Extract the [X, Y] coordinate from the center of the cell holding the provided text.  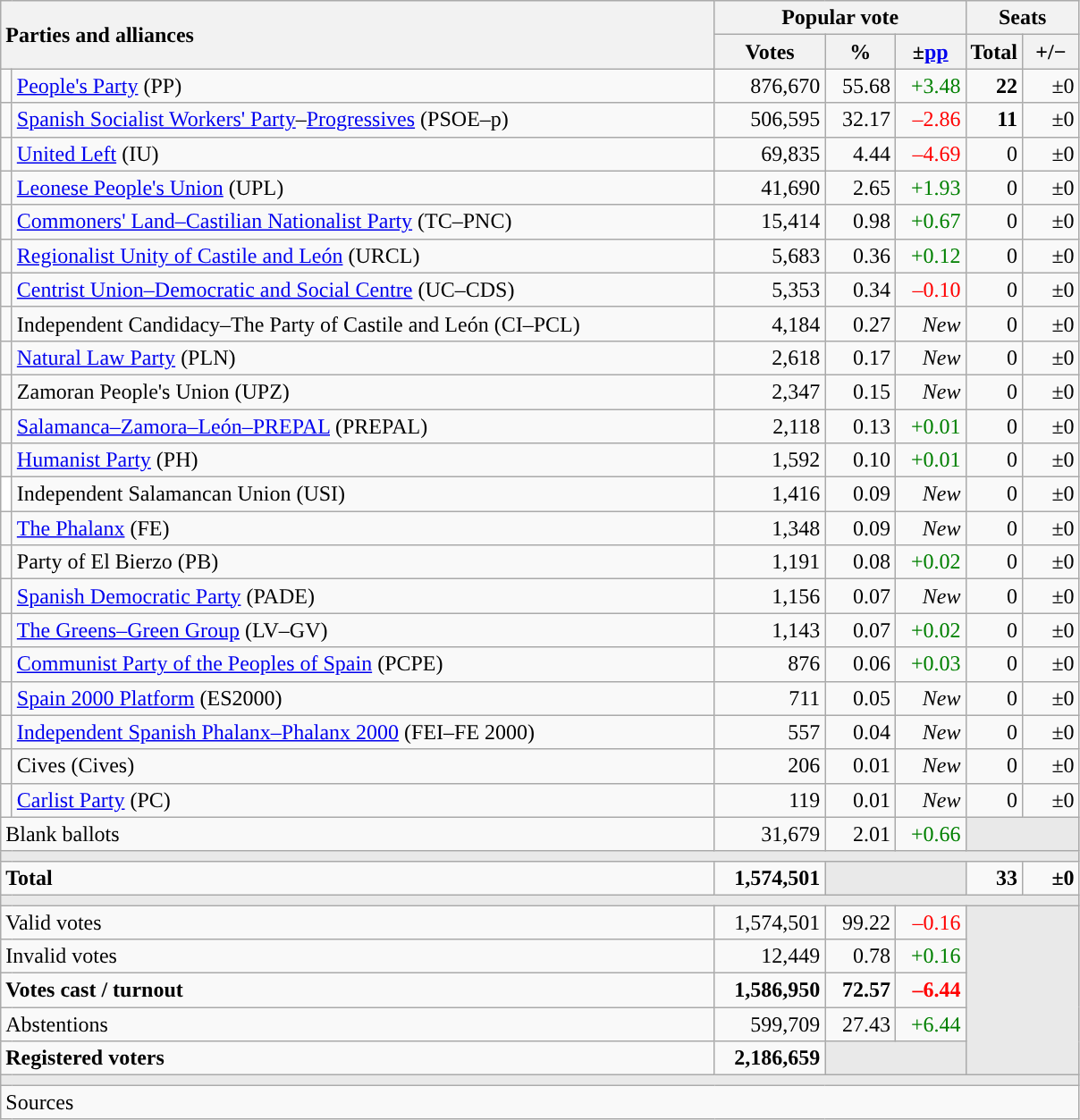
Abstentions [358, 1024]
+0.12 [930, 256]
Votes cast / turnout [358, 990]
Spanish Democratic Party (PADE) [363, 596]
United Left (IU) [363, 154]
0.27 [860, 324]
4,184 [770, 324]
Votes [770, 52]
0.08 [860, 562]
11 [994, 120]
Salamanca–Zamora–León–PREPAL (PREPAL) [363, 426]
31,679 [770, 834]
Registered voters [358, 1058]
–0.10 [930, 290]
The Greens–Green Group (LV–GV) [363, 630]
+0.67 [930, 222]
0.04 [860, 732]
+3.48 [930, 86]
+0.03 [930, 664]
599,709 [770, 1024]
People's Party (PP) [363, 86]
Communist Party of the Peoples of Spain (PCPE) [363, 664]
506,595 [770, 120]
55.68 [860, 86]
Cives (Cives) [363, 766]
41,690 [770, 188]
Valid votes [358, 922]
72.57 [860, 990]
1,586,950 [770, 990]
27.43 [860, 1024]
Parties and alliances [358, 35]
±pp [930, 52]
711 [770, 698]
2,618 [770, 358]
0.34 [860, 290]
+/− [1051, 52]
+6.44 [930, 1024]
+0.66 [930, 834]
Regionalist Unity of Castile and León (URCL) [363, 256]
–6.44 [930, 990]
5,353 [770, 290]
1,348 [770, 528]
Party of El Bierzo (PB) [363, 562]
1,143 [770, 630]
Carlist Party (PC) [363, 800]
The Phalanx (FE) [363, 528]
Zamoran People's Union (UPZ) [363, 392]
2,347 [770, 392]
+0.16 [930, 956]
1,191 [770, 562]
557 [770, 732]
Spanish Socialist Workers' Party–Progressives (PSOE–p) [363, 120]
Blank ballots [358, 834]
–2.86 [930, 120]
Centrist Union–Democratic and Social Centre (UC–CDS) [363, 290]
15,414 [770, 222]
69,835 [770, 154]
Natural Law Party (PLN) [363, 358]
Leonese People's Union (UPL) [363, 188]
Seats [1023, 18]
Commoners' Land–Castilian Nationalist Party (TC–PNC) [363, 222]
Invalid votes [358, 956]
0.78 [860, 956]
1,416 [770, 494]
0.15 [860, 392]
32.17 [860, 120]
Independent Salamancan Union (USI) [363, 494]
0.17 [860, 358]
2.01 [860, 834]
2,186,659 [770, 1058]
99.22 [860, 922]
Spain 2000 Platform (ES2000) [363, 698]
Sources [540, 1102]
% [860, 52]
22 [994, 86]
876,670 [770, 86]
Popular vote [840, 18]
–0.16 [930, 922]
0.13 [860, 426]
0.05 [860, 698]
0.10 [860, 460]
Humanist Party (PH) [363, 460]
119 [770, 800]
+1.93 [930, 188]
Independent Spanish Phalanx–Phalanx 2000 (FEI–FE 2000) [363, 732]
4.44 [860, 154]
206 [770, 766]
2.65 [860, 188]
5,683 [770, 256]
2,118 [770, 426]
0.36 [860, 256]
876 [770, 664]
0.98 [860, 222]
1,156 [770, 596]
12,449 [770, 956]
0.06 [860, 664]
1,592 [770, 460]
Independent Candidacy–The Party of Castile and León (CI–PCL) [363, 324]
33 [994, 878]
–4.69 [930, 154]
